For the text-containing cell, return its midpoint in [X, Y] coordinate format. 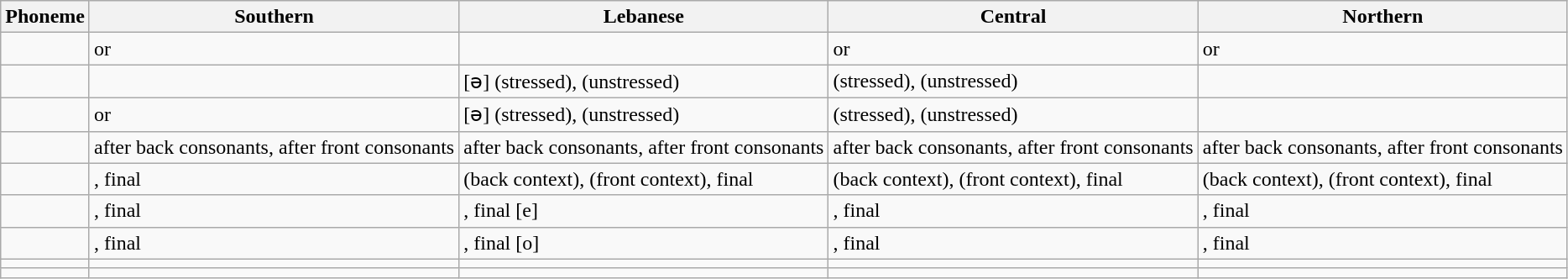
Central [1013, 17]
, final [e] [644, 211]
Southern [274, 17]
, final [o] [644, 243]
Northern [1382, 17]
Phoneme [45, 17]
Lebanese [644, 17]
